Determine the (x, y) coordinate at the center of the cell enclosing the given text.  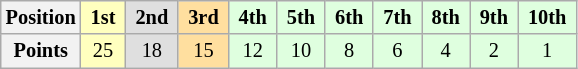
15 (203, 51)
9th (494, 17)
6 (397, 51)
2 (494, 51)
6th (349, 17)
4 (446, 51)
Position (41, 17)
12 (253, 51)
4th (253, 17)
18 (152, 51)
3rd (203, 17)
Points (41, 51)
25 (104, 51)
8th (446, 17)
1 (547, 51)
10th (547, 17)
7th (397, 17)
2nd (152, 17)
5th (301, 17)
8 (349, 51)
10 (301, 51)
1st (104, 17)
